Detect which cell encompasses the target text, then output its (x, y) center coordinate. 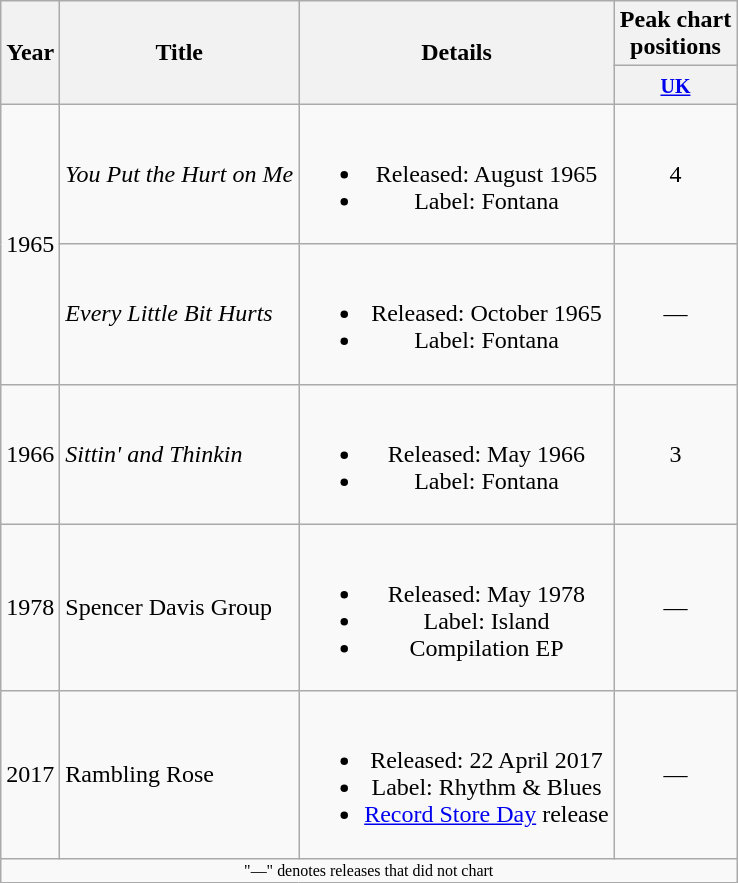
Released: May 1966Label: Fontana (457, 454)
Released: August 1965Label: Fontana (457, 174)
Released: May 1978Label: IslandCompilation EP (457, 608)
Peak chartpositions (675, 34)
1978 (30, 608)
1965 (30, 244)
1966 (30, 454)
Details (457, 52)
2017 (30, 774)
Spencer Davis Group (180, 608)
4 (675, 174)
Year (30, 52)
Rambling Rose (180, 774)
Released: October 1965Label: Fontana (457, 314)
"—" denotes releases that did not chart (369, 870)
Title (180, 52)
Sittin' and Thinkin (180, 454)
You Put the Hurt on Me (180, 174)
UK (675, 85)
Released: 22 April 2017Label: Rhythm & BluesRecord Store Day release (457, 774)
3 (675, 454)
Every Little Bit Hurts (180, 314)
